Return [X, Y] of the center of cell containing provided text 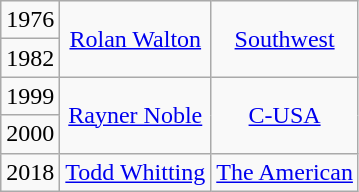
The American [285, 172]
2018 [30, 172]
1982 [30, 58]
Rolan Walton [136, 39]
1999 [30, 96]
Todd Whitting [136, 172]
1976 [30, 20]
Southwest [285, 39]
Rayner Noble [136, 115]
C-USA [285, 115]
2000 [30, 134]
